For the text-containing cell, return its midpoint in (X, Y) coordinate format. 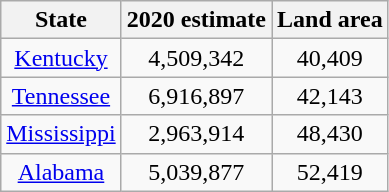
42,143 (330, 96)
Mississippi (61, 134)
Tennessee (61, 96)
Kentucky (61, 58)
48,430 (330, 134)
State (61, 20)
4,509,342 (196, 58)
52,419 (330, 172)
6,916,897 (196, 96)
Land area (330, 20)
2,963,914 (196, 134)
40,409 (330, 58)
2020 estimate (196, 20)
5,039,877 (196, 172)
Alabama (61, 172)
